Pinpoint the cell where the given text exists, returning its [x, y] midpoint coordinate. 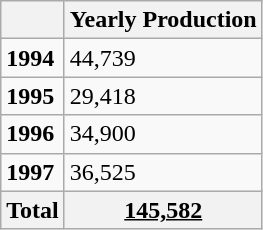
44,739 [163, 58]
34,900 [163, 134]
Total [33, 210]
145,582 [163, 210]
1997 [33, 172]
Yearly Production [163, 20]
1994 [33, 58]
1995 [33, 96]
29,418 [163, 96]
36,525 [163, 172]
1996 [33, 134]
